Scan for the cell matching the given text and deliver its (x, y) coordinate at center. 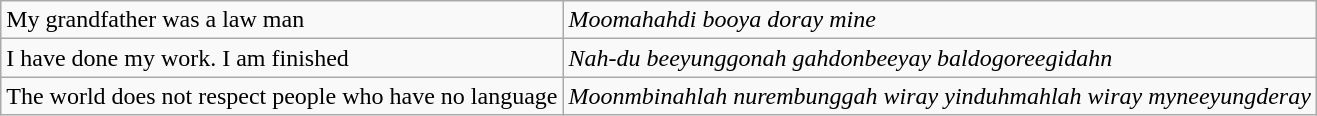
The world does not respect people who have no language (282, 96)
Moonmbinahlah nurembunggah wiray yinduhmahlah wiray myneeyungderay (940, 96)
I have done my work. I am finished (282, 58)
Moomahahdi booya doray mine (940, 20)
My grandfather was a law man (282, 20)
Nah-du beeyunggonah gahdonbeeyay baldogoreegidahn (940, 58)
